From the cell containing the given text, extract its center point as [x, y] coordinate. 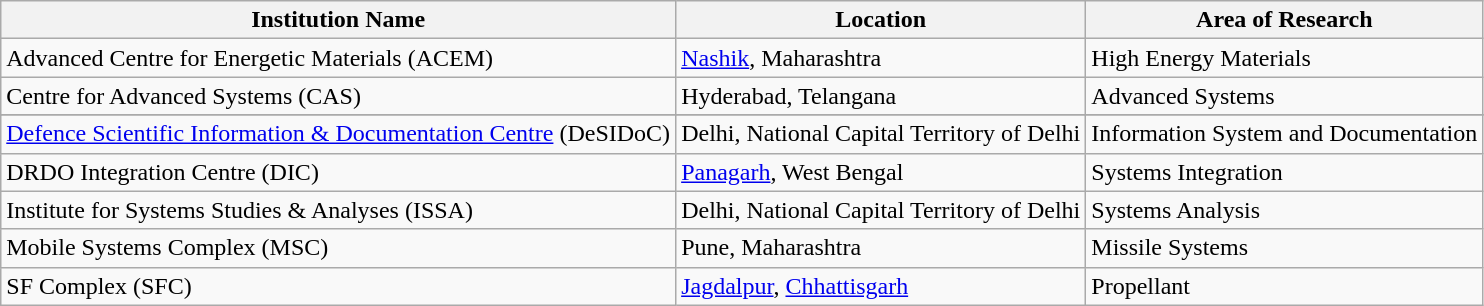
Missile Systems [1284, 248]
Propellant [1284, 286]
Institution Name [338, 20]
High Energy Materials [1284, 58]
Jagdalpur, Chhattisgarh [881, 286]
Advanced Centre for Energetic Materials (ACEM) [338, 58]
Defence Scientific Information & Documentation Centre (DeSIDoC) [338, 134]
Area of Research [1284, 20]
Systems Analysis [1284, 210]
DRDO Integration Centre (DIC) [338, 172]
Centre for Advanced Systems (CAS) [338, 96]
Systems Integration [1284, 172]
Panagarh, West Bengal [881, 172]
SF Complex (SFC) [338, 286]
Advanced Systems [1284, 96]
Information System and Documentation [1284, 134]
Institute for Systems Studies & Analyses (ISSA) [338, 210]
Hyderabad, Telangana [881, 96]
Location [881, 20]
Nashik, Maharashtra [881, 58]
Mobile Systems Complex (MSC) [338, 248]
Pune, Maharashtra [881, 248]
